Provide the [x, y] coordinate of the cell's center where the given text is located.  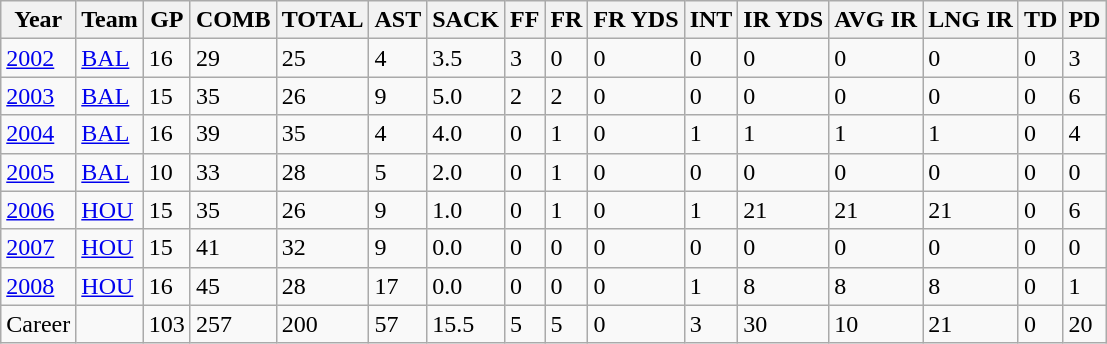
2005 [38, 172]
FR [566, 20]
AST [398, 20]
PD [1084, 20]
1.0 [466, 210]
2003 [38, 96]
33 [233, 172]
TOTAL [322, 20]
30 [784, 324]
Team [110, 20]
3.5 [466, 58]
FF [524, 20]
17 [398, 286]
257 [233, 324]
4.0 [466, 134]
TD [1040, 20]
COMB [233, 20]
GP [166, 20]
2002 [38, 58]
2007 [38, 248]
103 [166, 324]
Career [38, 324]
41 [233, 248]
2004 [38, 134]
LNG IR [971, 20]
IR YDS [784, 20]
2.0 [466, 172]
2006 [38, 210]
INT [711, 20]
200 [322, 324]
20 [1084, 324]
15.5 [466, 324]
39 [233, 134]
5.0 [466, 96]
AVG IR [876, 20]
2008 [38, 286]
Year [38, 20]
FR YDS [636, 20]
SACK [466, 20]
29 [233, 58]
57 [398, 324]
45 [233, 286]
32 [322, 248]
25 [322, 58]
